Provide the (X, Y) coordinate of the cell's center where the given text is located.  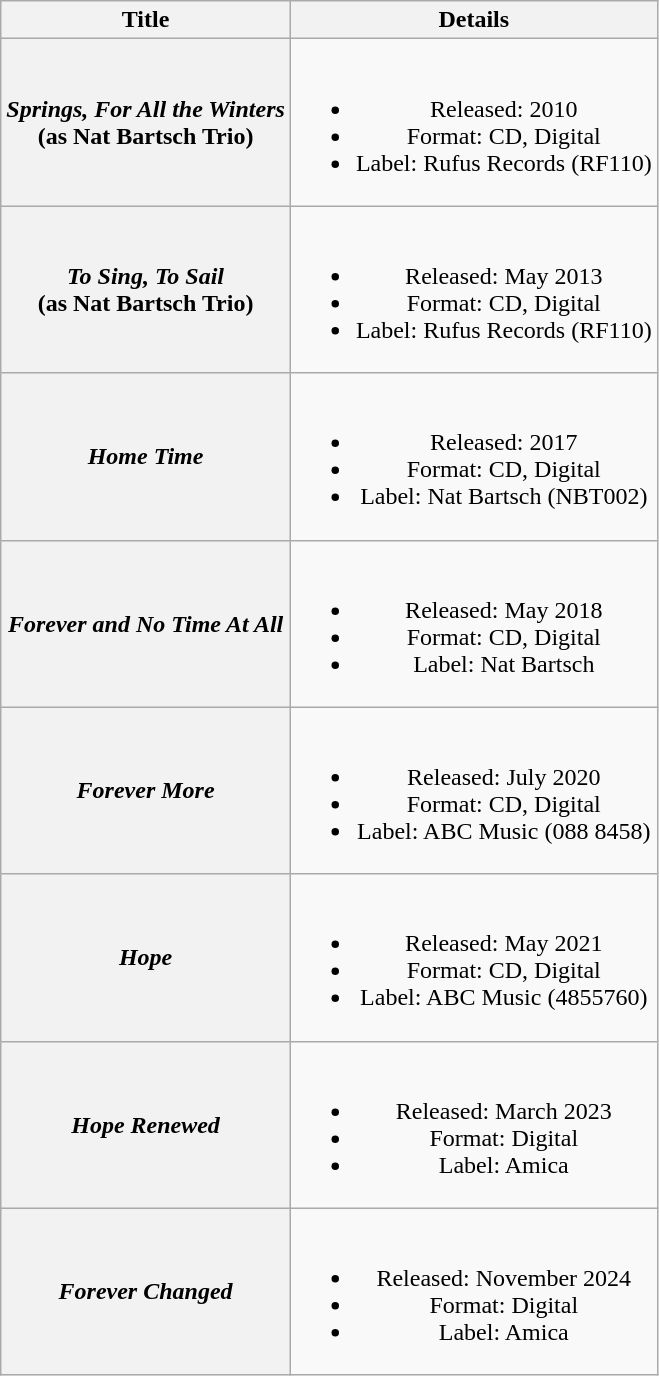
Released: 2017Format: CD, DigitalLabel: Nat Bartsch (NBT002) (474, 456)
To Sing, To Sail (as Nat Bartsch Trio) (146, 290)
Released: July 2020Format: CD, DigitalLabel: ABC Music (088 8458) (474, 790)
Details (474, 20)
Released: May 2021Format: CD, DigitalLabel: ABC Music (4855760) (474, 958)
Forever and No Time At All (146, 624)
Released: May 2013Format: CD, DigitalLabel: Rufus Records (RF110) (474, 290)
Hope (146, 958)
Home Time (146, 456)
Hope Renewed (146, 1124)
Released: 2010Format: CD, DigitalLabel: Rufus Records (RF110) (474, 122)
Released: May 2018Format: CD, DigitalLabel: Nat Bartsch (474, 624)
Released: March 2023Format: DigitalLabel: Amica (474, 1124)
Released: November 2024Format: DigitalLabel: Amica (474, 1292)
Forever More (146, 790)
Springs, For All the Winters (as Nat Bartsch Trio) (146, 122)
Forever Changed (146, 1292)
Title (146, 20)
